Locate the cell with the specified text and output its [x, y] center coordinate. 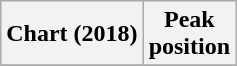
Peakposition [189, 34]
Chart (2018) [72, 34]
